For the text-containing cell, return its midpoint in (x, y) coordinate format. 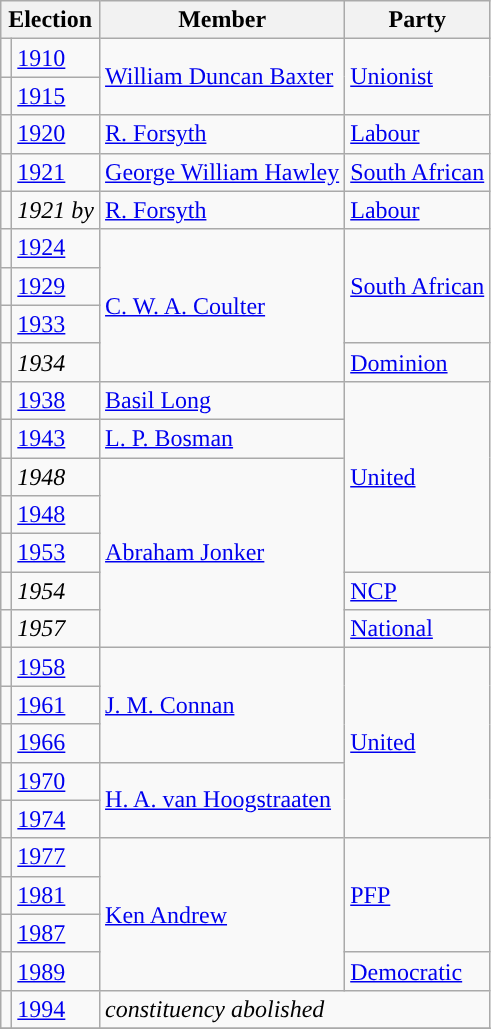
William Duncan Baxter (222, 77)
1974 (56, 819)
J. M. Connan (222, 705)
1929 (56, 286)
1921 (56, 172)
Member (222, 20)
1994 (56, 1009)
Party (418, 20)
1943 (56, 438)
NCP (418, 591)
H. A. van Hoogstraaten (222, 800)
1987 (56, 933)
1934 (56, 362)
1921 by (56, 210)
L. P. Bosman (222, 438)
1920 (56, 134)
1970 (56, 781)
1938 (56, 400)
Abraham Jonker (222, 553)
1953 (56, 553)
1981 (56, 895)
1966 (56, 743)
Democratic (418, 971)
Ken Andrew (222, 914)
Unionist (418, 77)
1933 (56, 324)
Basil Long (222, 400)
1957 (56, 629)
George William Hawley (222, 172)
1977 (56, 857)
1954 (56, 591)
National (418, 629)
Dominion (418, 362)
PFP (418, 895)
Election (50, 20)
1989 (56, 971)
1915 (56, 96)
1910 (56, 58)
constituency abolished (295, 1009)
1961 (56, 705)
C. W. A. Coulter (222, 305)
1958 (56, 667)
1924 (56, 248)
